Pinpoint the cell where the given text exists, returning its [X, Y] midpoint coordinate. 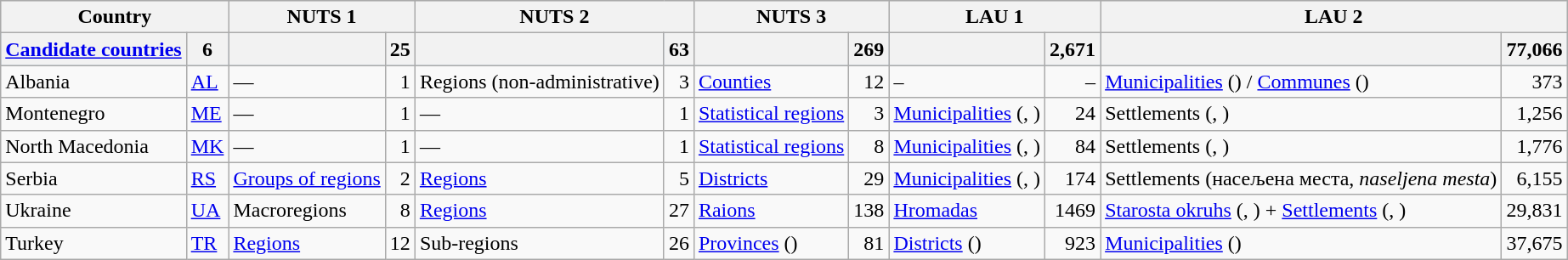
Regions (non-administrative) [539, 82]
Districts [771, 178]
Raions [771, 211]
1,776 [1535, 146]
UA [207, 211]
Settlements (насељена места, naseljena mesta) [1301, 178]
5 [678, 178]
Hromadas [967, 211]
269 [869, 49]
24 [1073, 114]
25 [399, 49]
Districts () [967, 243]
Candidate countries [93, 49]
Macroregions [307, 211]
27 [678, 211]
923 [1073, 243]
TR [207, 243]
Counties [771, 82]
26 [678, 243]
6 [207, 49]
1,256 [1535, 114]
Municipalities () / Communes () [1301, 82]
1469 [1073, 211]
Montenegro [93, 114]
Albania [93, 82]
Groups of regions [307, 178]
Serbia [93, 178]
77,066 [1535, 49]
Country [115, 17]
LAU 1 [994, 17]
LAU 2 [1334, 17]
RS [207, 178]
Provinces () [771, 243]
2 [399, 178]
29,831 [1535, 211]
MK [207, 146]
ME [207, 114]
Sub-regions [539, 243]
2,671 [1073, 49]
NUTS 1 [321, 17]
North Macedonia [93, 146]
174 [1073, 178]
138 [869, 211]
373 [1535, 82]
84 [1073, 146]
NUTS 2 [554, 17]
Ukraine [93, 211]
Turkey [93, 243]
6,155 [1535, 178]
29 [869, 178]
AL [207, 82]
Starosta okruhs (, ) + Settlements (, ) [1301, 211]
NUTS 3 [790, 17]
Municipalities () [1301, 243]
37,675 [1535, 243]
81 [869, 243]
63 [678, 49]
